For the text-containing cell, return its midpoint in (x, y) coordinate format. 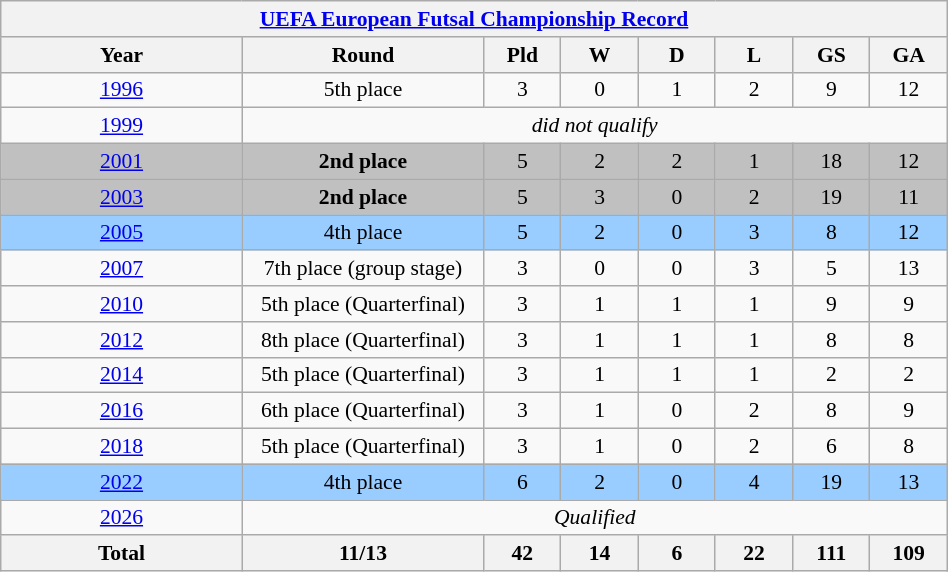
2022 (122, 482)
2016 (122, 411)
2005 (122, 233)
111 (832, 554)
Pld (522, 55)
1996 (122, 90)
42 (522, 554)
22 (754, 554)
6th place (Quarterfinal) (362, 411)
Qualified (594, 518)
2010 (122, 304)
11/13 (362, 554)
GA (908, 55)
Year (122, 55)
UEFA European Futsal Championship Record (474, 19)
7th place (group stage) (362, 269)
W (600, 55)
2014 (122, 375)
2026 (122, 518)
did not qualify (594, 126)
14 (600, 554)
GS (832, 55)
2012 (122, 340)
18 (832, 162)
11 (908, 197)
Round (362, 55)
2001 (122, 162)
8th place (Quarterfinal) (362, 340)
2018 (122, 447)
5th place (362, 90)
2003 (122, 197)
Total (122, 554)
109 (908, 554)
1999 (122, 126)
2007 (122, 269)
L (754, 55)
D (676, 55)
4 (754, 482)
